Capture the cell that displays the provided text and extract its [X, Y] central coordinate. 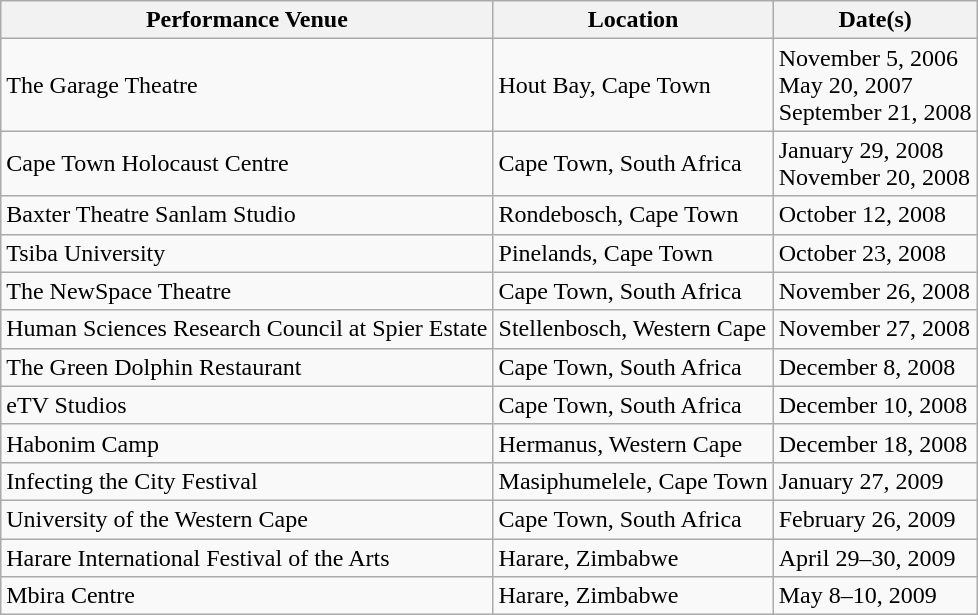
December 10, 2008 [875, 405]
Date(s) [875, 20]
November 27, 2008 [875, 329]
Infecting the City Festival [247, 481]
November 5, 2006May 20, 2007September 21, 2008 [875, 85]
eTV Studios [247, 405]
Masiphumelele, Cape Town [633, 481]
Baxter Theatre Sanlam Studio [247, 215]
January 27, 2009 [875, 481]
Hout Bay, Cape Town [633, 85]
December 18, 2008 [875, 443]
University of the Western Cape [247, 519]
Cape Town Holocaust Centre [247, 164]
Performance Venue [247, 20]
October 12, 2008 [875, 215]
Mbira Centre [247, 596]
Stellenbosch, Western Cape [633, 329]
Rondebosch, Cape Town [633, 215]
November 26, 2008 [875, 291]
Tsiba University [247, 253]
Pinelands, Cape Town [633, 253]
The Green Dolphin Restaurant [247, 367]
Habonim Camp [247, 443]
May 8–10, 2009 [875, 596]
December 8, 2008 [875, 367]
The Garage Theatre [247, 85]
Human Sciences Research Council at Spier Estate [247, 329]
January 29, 2008November 20, 2008 [875, 164]
October 23, 2008 [875, 253]
Harare International Festival of the Arts [247, 557]
February 26, 2009 [875, 519]
The NewSpace Theatre [247, 291]
April 29–30, 2009 [875, 557]
Location [633, 20]
Hermanus, Western Cape [633, 443]
